From the cell containing the given text, extract its center point as (x, y) coordinate. 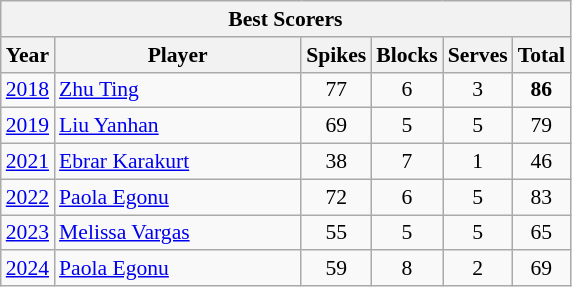
Player (178, 55)
55 (336, 233)
38 (336, 162)
86 (542, 90)
2018 (28, 90)
Melissa Vargas (178, 233)
3 (478, 90)
83 (542, 197)
Ebrar Karakurt (178, 162)
2023 (28, 233)
79 (542, 126)
1 (478, 162)
2022 (28, 197)
59 (336, 269)
65 (542, 233)
7 (406, 162)
Total (542, 55)
Liu Yanhan (178, 126)
Year (28, 55)
8 (406, 269)
2024 (28, 269)
Zhu Ting (178, 90)
77 (336, 90)
46 (542, 162)
Blocks (406, 55)
Best Scorers (286, 19)
2021 (28, 162)
72 (336, 197)
Serves (478, 55)
2019 (28, 126)
2 (478, 269)
Spikes (336, 55)
